Scan for the cell matching the given text and deliver its [X, Y] coordinate at center. 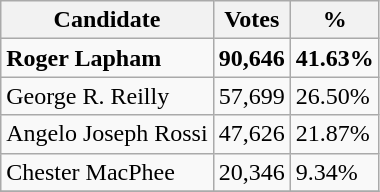
21.87% [334, 134]
Chester MacPhee [107, 172]
Candidate [107, 20]
% [334, 20]
Roger Lapham [107, 58]
Votes [252, 20]
26.50% [334, 96]
20,346 [252, 172]
57,699 [252, 96]
47,626 [252, 134]
George R. Reilly [107, 96]
Angelo Joseph Rossi [107, 134]
41.63% [334, 58]
9.34% [334, 172]
90,646 [252, 58]
